Capture the cell that displays the provided text and extract its (x, y) central coordinate. 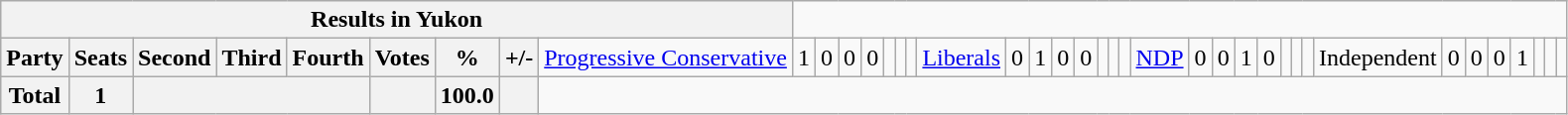
% (466, 57)
Seats (100, 57)
Total (35, 95)
+/- (518, 57)
Independent (1378, 57)
Progressive Conservative (666, 57)
Fourth (327, 57)
Votes (402, 57)
100.0 (466, 95)
Second (175, 57)
Party (35, 57)
Liberals (962, 57)
Results in Yukon (397, 20)
Third (252, 57)
NDP (1159, 57)
